Scan for the cell matching the given text and deliver its [x, y] coordinate at center. 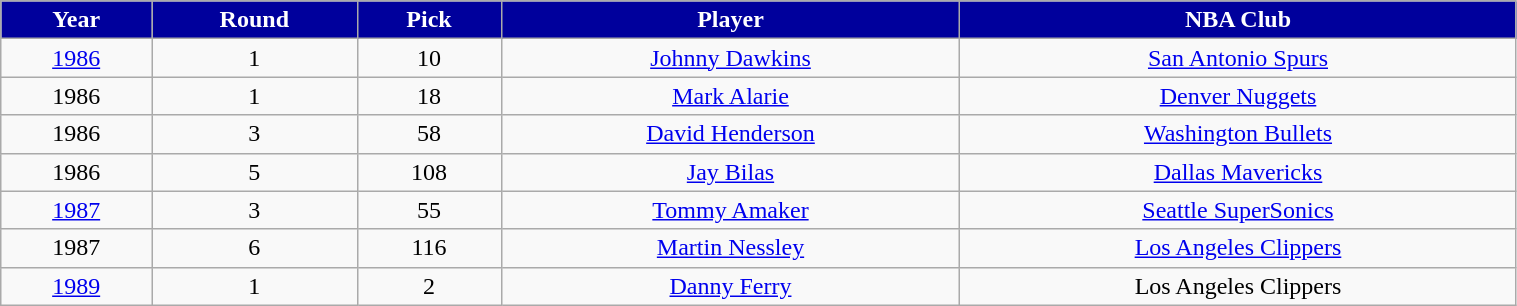
1989 [76, 286]
Jay Bilas [730, 172]
5 [254, 172]
55 [429, 210]
Martin Nessley [730, 248]
116 [429, 248]
Year [76, 20]
Tommy Amaker [730, 210]
Dallas Mavericks [1238, 172]
10 [429, 58]
Seattle SuperSonics [1238, 210]
58 [429, 134]
2 [429, 286]
Round [254, 20]
108 [429, 172]
Washington Bullets [1238, 134]
San Antonio Spurs [1238, 58]
Denver Nuggets [1238, 96]
NBA Club [1238, 20]
Johnny Dawkins [730, 58]
Mark Alarie [730, 96]
Player [730, 20]
6 [254, 248]
18 [429, 96]
Pick [429, 20]
Danny Ferry [730, 286]
David Henderson [730, 134]
